Scan for the cell matching the given text and deliver its (X, Y) coordinate at center. 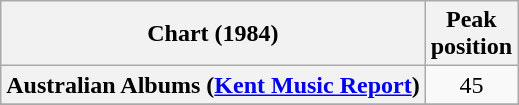
45 (471, 85)
Australian Albums (Kent Music Report) (213, 85)
Peakposition (471, 34)
Chart (1984) (213, 34)
